Capture the cell that displays the provided text and extract its [x, y] central coordinate. 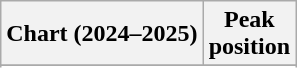
Chart (2024–2025) [102, 34]
Peakposition [249, 34]
